Return [X, Y] of the center of cell containing provided text 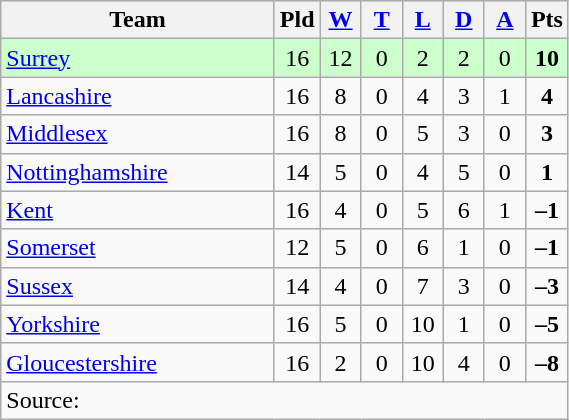
Lancashire [138, 96]
W [340, 20]
A [504, 20]
Sussex [138, 286]
Team [138, 20]
–8 [546, 362]
7 [422, 286]
L [422, 20]
Pts [546, 20]
Kent [138, 210]
D [464, 20]
Somerset [138, 248]
T [382, 20]
Yorkshire [138, 324]
Gloucestershire [138, 362]
–3 [546, 286]
Source: [285, 400]
Nottinghamshire [138, 172]
Surrey [138, 58]
Middlesex [138, 134]
Pld [297, 20]
–5 [546, 324]
